Locate the cell with the specified text and output its (x, y) center coordinate. 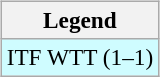
Legend (80, 20)
ITF WTT (1–1) (80, 57)
